Output the [X, Y] coordinate of the center of the cell containing the given text.  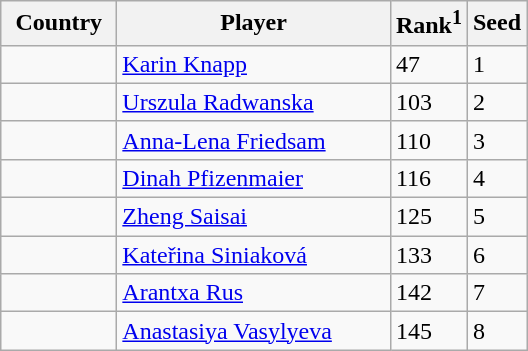
Urszula Radwanska [254, 102]
125 [428, 217]
110 [428, 140]
Player [254, 24]
142 [428, 293]
Anna-Lena Friedsam [254, 140]
6 [496, 255]
47 [428, 64]
8 [496, 331]
116 [428, 178]
Anastasiya Vasylyeva [254, 331]
Kateřina Siniaková [254, 255]
145 [428, 331]
7 [496, 293]
5 [496, 217]
Rank1 [428, 24]
2 [496, 102]
Seed [496, 24]
Zheng Saisai [254, 217]
3 [496, 140]
Karin Knapp [254, 64]
103 [428, 102]
Dinah Pfizenmaier [254, 178]
Arantxa Rus [254, 293]
1 [496, 64]
4 [496, 178]
133 [428, 255]
Country [59, 24]
